Scan for the cell matching the given text and deliver its [X, Y] coordinate at center. 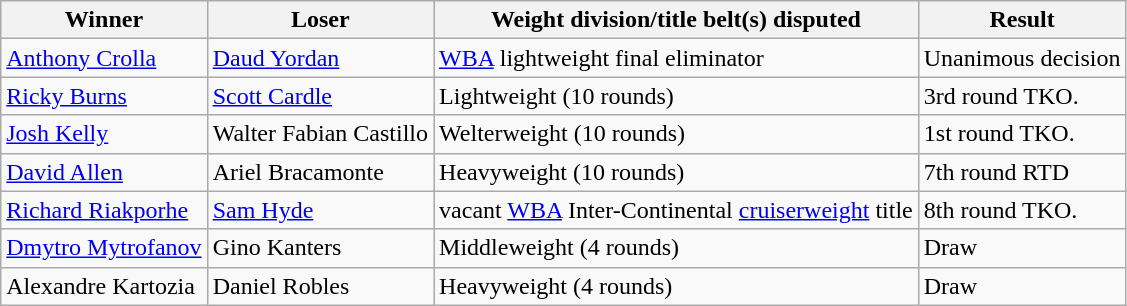
7th round RTD [1022, 172]
Daniel Robles [320, 286]
Welterweight (10 rounds) [676, 134]
Unanimous decision [1022, 58]
Weight division/title belt(s) disputed [676, 20]
Winner [104, 20]
Heavyweight (10 rounds) [676, 172]
Alexandre Kartozia [104, 286]
Middleweight (4 rounds) [676, 248]
Scott Cardle [320, 96]
Walter Fabian Castillo [320, 134]
Ricky Burns [104, 96]
vacant WBA Inter-Continental cruiserweight title [676, 210]
David Allen [104, 172]
Loser [320, 20]
Anthony Crolla [104, 58]
Result [1022, 20]
WBA lightweight final eliminator [676, 58]
3rd round TKO. [1022, 96]
Richard Riakporhe [104, 210]
Ariel Bracamonte [320, 172]
Sam Hyde [320, 210]
Heavyweight (4 rounds) [676, 286]
Josh Kelly [104, 134]
1st round TKO. [1022, 134]
Gino Kanters [320, 248]
Dmytro Mytrofanov [104, 248]
Lightweight (10 rounds) [676, 96]
8th round TKO. [1022, 210]
Daud Yordan [320, 58]
